Find where the given text appears and provide that cell's center as (X, Y) coordinate. 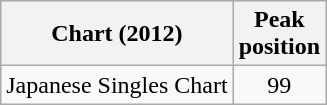
99 (279, 85)
Chart (2012) (117, 34)
Japanese Singles Chart (117, 85)
Peakposition (279, 34)
